Pinpoint the cell where the given text exists, returning its (x, y) midpoint coordinate. 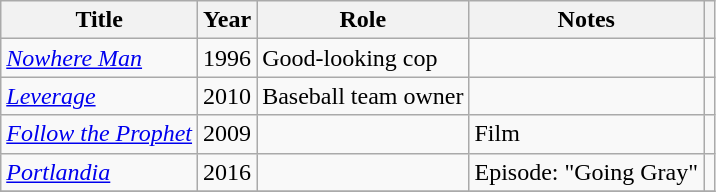
Leverage (100, 96)
Nowhere Man (100, 58)
Title (100, 20)
Role (363, 20)
Baseball team owner (363, 96)
Year (228, 20)
2016 (228, 172)
Film (586, 134)
Episode: "Going Gray" (586, 172)
2009 (228, 134)
Portlandia (100, 172)
1996 (228, 58)
2010 (228, 96)
Good-looking cop (363, 58)
Notes (586, 20)
Follow the Prophet (100, 134)
